Return the [x, y] coordinate for the center point of the cell that contains the specified text.  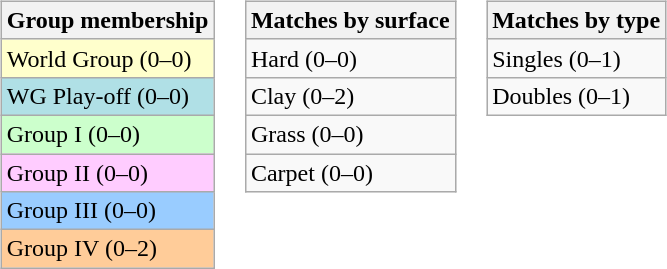
Group membership [108, 20]
Group III (0–0) [108, 211]
Hard (0–0) [350, 58]
Grass (0–0) [350, 134]
World Group (0–0) [108, 58]
Matches by type [576, 20]
Group I (0–0) [108, 134]
Singles (0–1) [576, 58]
Matches by surface [350, 20]
Clay (0–2) [350, 96]
WG Play-off (0–0) [108, 96]
Carpet (0–0) [350, 173]
Doubles (0–1) [576, 96]
Group IV (0–2) [108, 249]
Group II (0–0) [108, 173]
